Detect which cell encompasses the target text, then output its (X, Y) center coordinate. 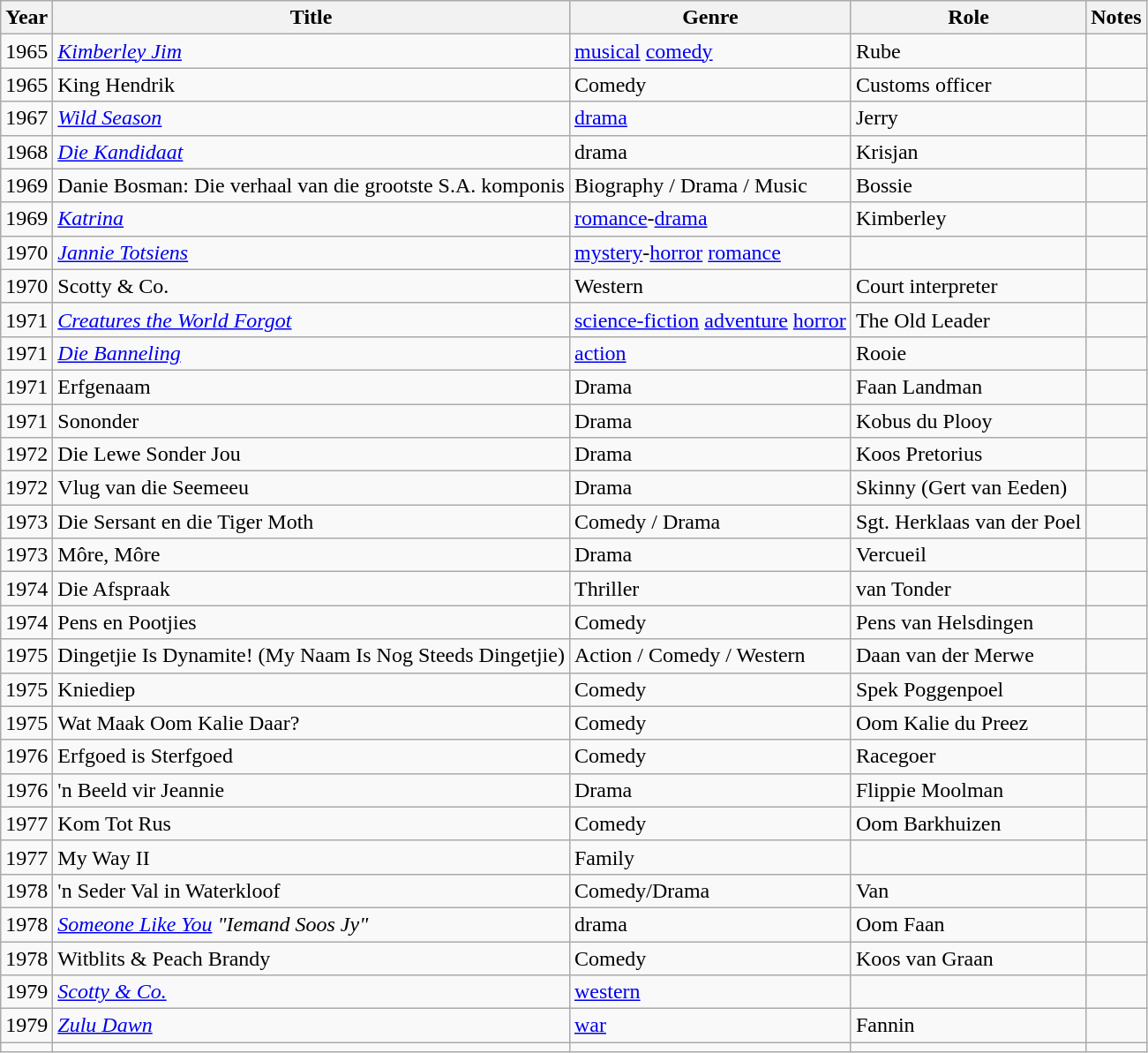
Kniediep (311, 689)
Biography / Drama / Music (709, 185)
Action / Comedy / Western (709, 656)
Year (26, 18)
Pens van Helsdingen (968, 622)
Wild Season (311, 118)
Oom Faan (968, 924)
Kobus du Plooy (968, 421)
Die Banneling (311, 353)
Faan Landman (968, 387)
Dingetjie Is Dynamite! (My Naam Is Nog Steeds Dingetjie) (311, 656)
Comedy/Drama (709, 891)
Erfgenaam (311, 387)
Van (968, 891)
Koos Pretorius (968, 455)
Comedy / Drama (709, 522)
Kimberley (968, 219)
Jannie Totsiens (311, 252)
western (709, 992)
Bossie (968, 185)
Flippie Moolman (968, 790)
Die Kandidaat (311, 152)
'n Seder Val in Waterkloof (311, 891)
Fannin (968, 1026)
Sgt. Herklaas van der Poel (968, 522)
Rooie (968, 353)
Erfgoed is Sterfgoed (311, 756)
Kom Tot Rus (311, 824)
Family (709, 857)
Vercueil (968, 555)
war (709, 1026)
Customs officer (968, 85)
1968 (26, 152)
Zulu Dawn (311, 1026)
Krisjan (968, 152)
Pens en Pootjies (311, 622)
Spek Poggenpoel (968, 689)
Oom Barkhuizen (968, 824)
Sononder (311, 421)
Wat Maak Oom Kalie Daar? (311, 723)
Genre (709, 18)
Kimberley Jim (311, 51)
Danie Bosman: Die verhaal van die grootste S.A. komponis (311, 185)
Koos van Graan (968, 958)
Die Afspraak (311, 589)
Someone Like You "Iemand Soos Jy" (311, 924)
mystery-horror romance (709, 252)
1967 (26, 118)
science-fiction adventure horror (709, 320)
Daan van der Merwe (968, 656)
Môre, Môre (311, 555)
romance-drama (709, 219)
King Hendrik (311, 85)
action (709, 353)
'n Beeld vir Jeannie (311, 790)
Creatures the World Forgot (311, 320)
Western (709, 286)
Court interpreter (968, 286)
The Old Leader (968, 320)
Vlug van die Seemeeu (311, 488)
Role (968, 18)
Rube (968, 51)
Racegoer (968, 756)
Katrina (311, 219)
van Tonder (968, 589)
Jerry (968, 118)
Thriller (709, 589)
Skinny (Gert van Eeden) (968, 488)
musical comedy (709, 51)
Title (311, 18)
Witblits & Peach Brandy (311, 958)
Die Lewe Sonder Jou (311, 455)
Notes (1116, 18)
Die Sersant en die Tiger Moth (311, 522)
My Way II (311, 857)
Oom Kalie du Preez (968, 723)
